Pinpoint the cell where the given text exists, returning its (X, Y) midpoint coordinate. 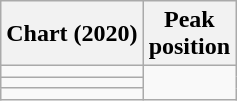
Chart (2020) (72, 34)
Peakposition (189, 34)
